Find where the given text appears and provide that cell's center as (X, Y) coordinate. 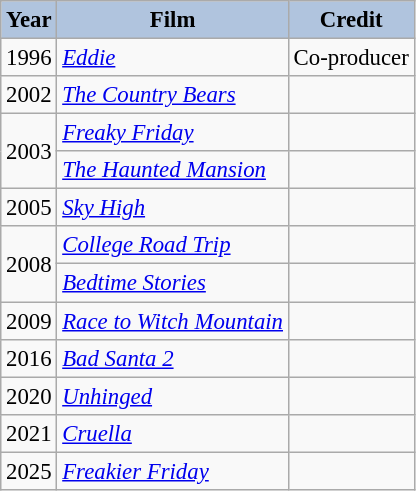
2016 (29, 358)
Year (29, 20)
Freakier Friday (172, 471)
Cruella (172, 433)
College Road Trip (172, 245)
Unhinged (172, 396)
1996 (29, 58)
2021 (29, 433)
Film (172, 20)
Bedtime Stories (172, 283)
Eddie (172, 58)
Bad Santa 2 (172, 358)
The Country Bears (172, 95)
2009 (29, 321)
2008 (29, 264)
2025 (29, 471)
Race to Witch Mountain (172, 321)
2003 (29, 152)
Freaky Friday (172, 133)
Sky High (172, 208)
2002 (29, 95)
2020 (29, 396)
The Haunted Mansion (172, 170)
Credit (351, 20)
Co-producer (351, 58)
2005 (29, 208)
